Scan for the cell matching the given text and deliver its (x, y) coordinate at center. 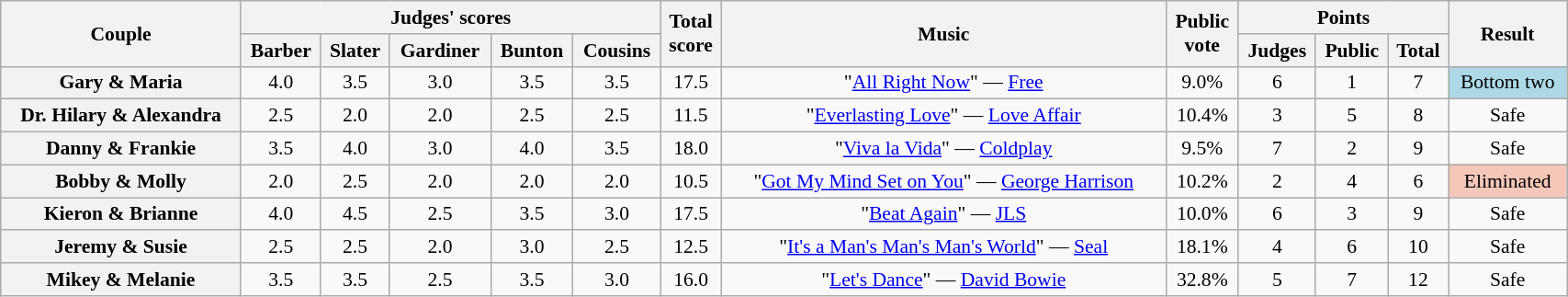
Result (1508, 33)
Slater (355, 51)
Judges (1277, 51)
Gardiner (440, 51)
Gary & Maria (121, 83)
Total (1418, 51)
Public (1352, 51)
Danny & Frankie (121, 149)
18.0 (691, 149)
10.5 (691, 181)
"Viva la Vida" — Coldplay (943, 149)
Cousins (617, 51)
"Got My Mind Set on You" — George Harrison (943, 181)
Totalscore (691, 33)
11.5 (691, 116)
Points (1343, 17)
Bottom two (1508, 83)
"All Right Now" — Free (943, 83)
Jeremy & Susie (121, 247)
Judges' scores (450, 17)
12.5 (691, 247)
10.4% (1201, 116)
Eliminated (1508, 181)
32.8% (1201, 280)
"Everlasting Love" — Love Affair (943, 116)
Publicvote (1201, 33)
10 (1418, 247)
Kieron & Brianne (121, 214)
"It's a Man's Man's Man's World" — Seal (943, 247)
"Beat Again" — JLS (943, 214)
9.5% (1201, 149)
18.1% (1201, 247)
Mikey & Melanie (121, 280)
Couple (121, 33)
1 (1352, 83)
Bunton (532, 51)
Barber (281, 51)
16.0 (691, 280)
8 (1418, 116)
"Let's Dance" — David Bowie (943, 280)
Music (943, 33)
10.0% (1201, 214)
Bobby & Molly (121, 181)
10.2% (1201, 181)
12 (1418, 280)
9.0% (1201, 83)
4.5 (355, 214)
Dr. Hilary & Alexandra (121, 116)
